Scan for the cell matching the given text and deliver its [x, y] coordinate at center. 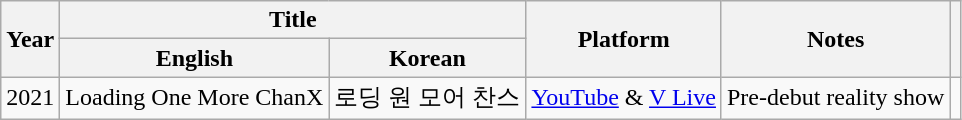
2021 [30, 98]
English [194, 58]
Platform [624, 39]
Korean [428, 58]
Year [30, 39]
Title [293, 20]
Notes [835, 39]
YouTube & V Live [624, 98]
로딩 원 모어 찬스 [428, 98]
Loading One More ChanX [194, 98]
Pre-debut reality show [835, 98]
